Output the (x, y) coordinate of the center of the cell containing the given text.  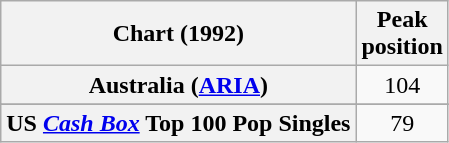
79 (402, 123)
104 (402, 85)
US Cash Box Top 100 Pop Singles (178, 123)
Australia (ARIA) (178, 85)
Chart (1992) (178, 34)
Peakposition (402, 34)
